From the cell containing the given text, extract its center point as (x, y) coordinate. 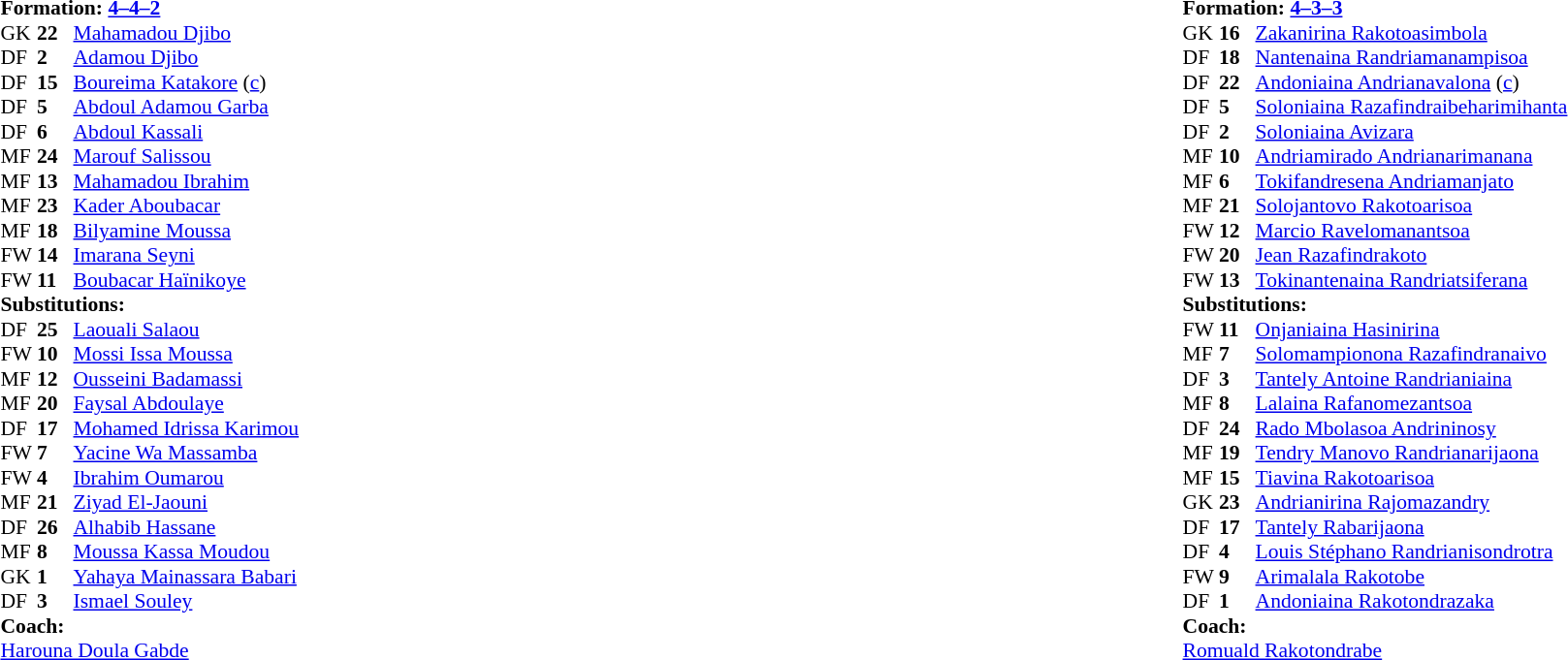
Solomampionona Razafindranaivo (1412, 354)
14 (55, 255)
Andoniaina Andrianavalona (c) (1412, 82)
Faysal Abdoulaye (186, 404)
Lalaina Rafanomezantsoa (1412, 404)
Mohamed Idrissa Karimou (186, 428)
Tantely Antoine Randrianiaina (1412, 379)
Adamou Djibo (186, 57)
Tendry Manovo Randrianarijaona (1412, 453)
Ziyad El-Jaouni (186, 503)
9 (1237, 577)
Andoniaina Rakotondrazaka (1412, 602)
Andrianirina Rajomazandry (1412, 503)
Boureima Katakore (c) (186, 82)
Jean Razafindrakoto (1412, 255)
Nantenaina Randriamanampisoa (1412, 57)
Marcio Ravelomanantsoa (1412, 231)
Arimalala Rakotobe (1412, 577)
Mahamadou Ibrahim (186, 181)
Laouali Salaou (186, 330)
Tantely Rabarijaona (1412, 527)
25 (55, 330)
19 (1237, 453)
Imarana Seyni (186, 255)
Mahamadou Djibo (186, 33)
Rado Mbolasoa Andrininosy (1412, 428)
Tiavina Rakotoarisoa (1412, 478)
Yahaya Mainassara Babari (186, 577)
Ismael Souley (186, 602)
Ousseini Badamassi (186, 379)
Ibrahim Oumarou (186, 478)
26 (55, 527)
Zakanirina Rakotoasimbola (1412, 33)
Bilyamine Moussa (186, 231)
Andriamirado Andrianarimanana (1412, 156)
Mossi Issa Moussa (186, 354)
Louis Stéphano Randrianisondrotra (1412, 551)
Boubacar Haïnikoye (186, 280)
Solojantovo Rakotoarisoa (1412, 206)
Tokifandresena Andriamanjato (1412, 181)
Soloniaina Avizara (1412, 132)
Marouf Salissou (186, 156)
Abdoul Kassali (186, 132)
Yacine Wa Massamba (186, 453)
Kader Aboubacar (186, 206)
16 (1237, 33)
Moussa Kassa Moudou (186, 551)
Onjaniaina Hasinirina (1412, 330)
Alhabib Hassane (186, 527)
Tokinantenaina Randriatsiferana (1412, 280)
Soloniaina Razafindraibeharimihanta (1412, 108)
Abdoul Adamou Garba (186, 108)
